Identify which cell holds the provided text, then report its (X, Y) central coordinate. 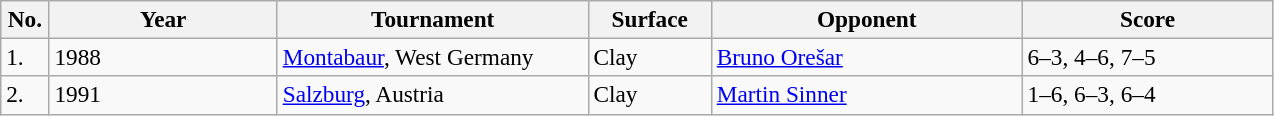
Bruno Orešar (866, 57)
No. (25, 19)
1988 (163, 57)
6–3, 4–6, 7–5 (1148, 57)
Surface (650, 19)
Year (163, 19)
Salzburg, Austria (432, 95)
1–6, 6–3, 6–4 (1148, 95)
Montabaur, West Germany (432, 57)
2. (25, 95)
1991 (163, 95)
Opponent (866, 19)
Score (1148, 19)
Tournament (432, 19)
Martin Sinner (866, 95)
1. (25, 57)
